From the cell containing the given text, extract its center point as [X, Y] coordinate. 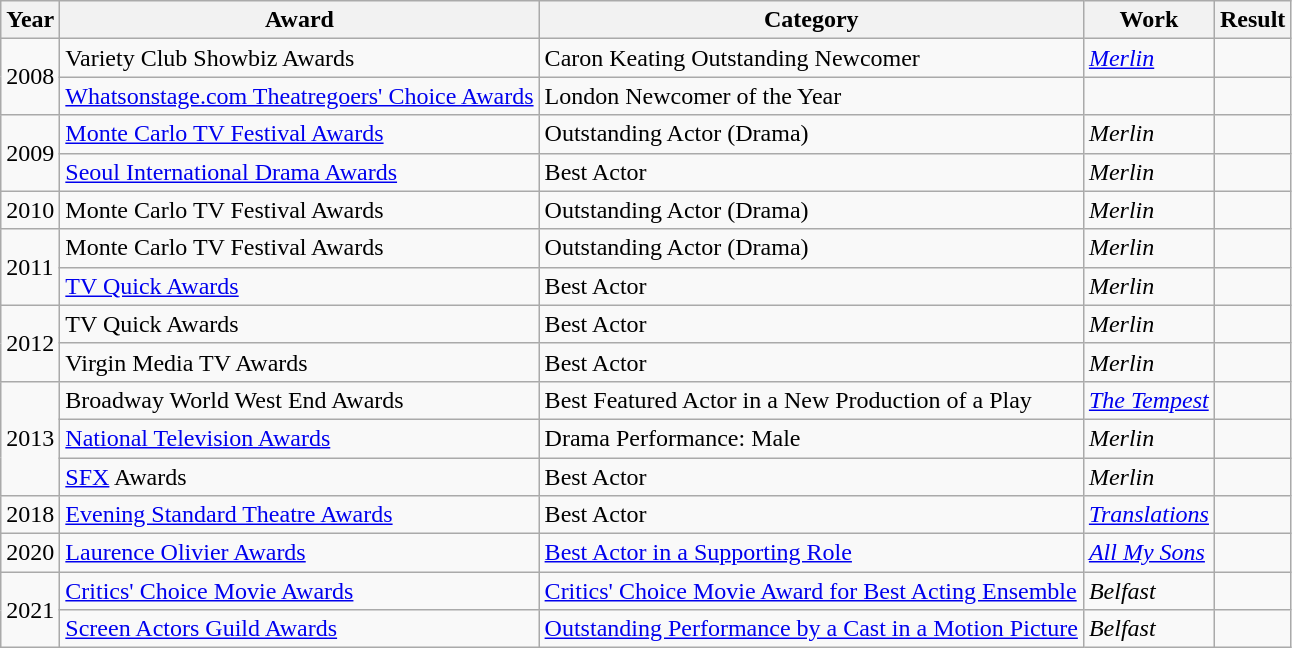
London Newcomer of the Year [811, 96]
Critics' Choice Movie Award for Best Acting Ensemble [811, 591]
Category [811, 20]
Variety Club Showbiz Awards [300, 58]
2009 [30, 153]
Critics' Choice Movie Awards [300, 591]
2012 [30, 343]
2011 [30, 267]
Year [30, 20]
All My Sons [1148, 553]
National Television Awards [300, 438]
2008 [30, 77]
Outstanding Performance by a Cast in a Motion Picture [811, 629]
2018 [30, 515]
Caron Keating Outstanding Newcomer [811, 58]
Translations [1148, 515]
Best Actor in a Supporting Role [811, 553]
2021 [30, 610]
Award [300, 20]
Whatsonstage.com Theatregoers' Choice Awards [300, 96]
Drama Performance: Male [811, 438]
Seoul International Drama Awards [300, 172]
Evening Standard Theatre Awards [300, 515]
2020 [30, 553]
2010 [30, 210]
Laurence Olivier Awards [300, 553]
SFX Awards [300, 477]
Screen Actors Guild Awards [300, 629]
2013 [30, 438]
The Tempest [1148, 400]
Virgin Media TV Awards [300, 362]
Work [1148, 20]
Result [1252, 20]
Broadway World West End Awards [300, 400]
Best Featured Actor in a New Production of a Play [811, 400]
